Return the (x, y) coordinate for the center point of the cell that contains the specified text.  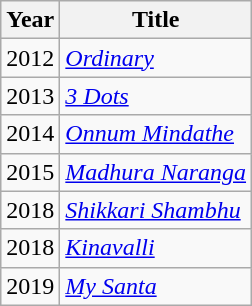
2019 (30, 286)
Title (156, 20)
Shikkari Shambhu (156, 210)
2013 (30, 96)
Onnum Mindathe (156, 134)
My Santa (156, 286)
Madhura Naranga (156, 172)
Kinavalli (156, 248)
2014 (30, 134)
2012 (30, 58)
3 Dots (156, 96)
2015 (30, 172)
Year (30, 20)
Ordinary (156, 58)
